Provide the [X, Y] coordinate of the cell's center where the given text is located.  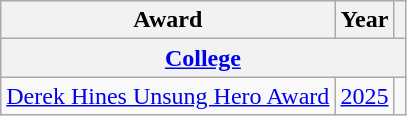
Year [364, 20]
2025 [364, 96]
Derek Hines Unsung Hero Award [168, 96]
College [203, 58]
Award [168, 20]
